Detect which cell encompasses the target text, then output its [x, y] center coordinate. 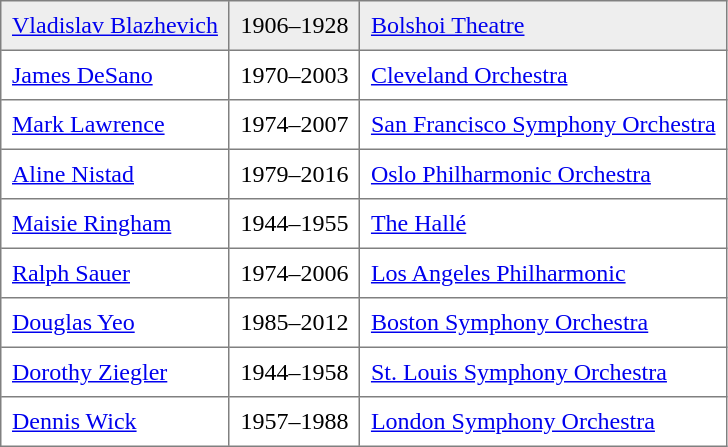
Aline Nistad [115, 174]
Dorothy Ziegler [115, 372]
James DeSano [115, 75]
Dennis Wick [115, 422]
Maisie Ringham [115, 224]
1974–2007 [294, 125]
1906–1928 [294, 26]
London Symphony Orchestra [544, 422]
Douglas Yeo [115, 323]
1957–1988 [294, 422]
Mark Lawrence [115, 125]
1970–2003 [294, 75]
Los Angeles Philharmonic [544, 273]
St. Louis Symphony Orchestra [544, 372]
Bolshoi Theatre [544, 26]
1944–1958 [294, 372]
Boston Symphony Orchestra [544, 323]
Vladislav Blazhevich [115, 26]
Ralph Sauer [115, 273]
1979–2016 [294, 174]
Oslo Philharmonic Orchestra [544, 174]
1985–2012 [294, 323]
1974–2006 [294, 273]
Cleveland Orchestra [544, 75]
The Hallé [544, 224]
1944–1955 [294, 224]
San Francisco Symphony Orchestra [544, 125]
